Return [x, y] of the center of cell containing provided text 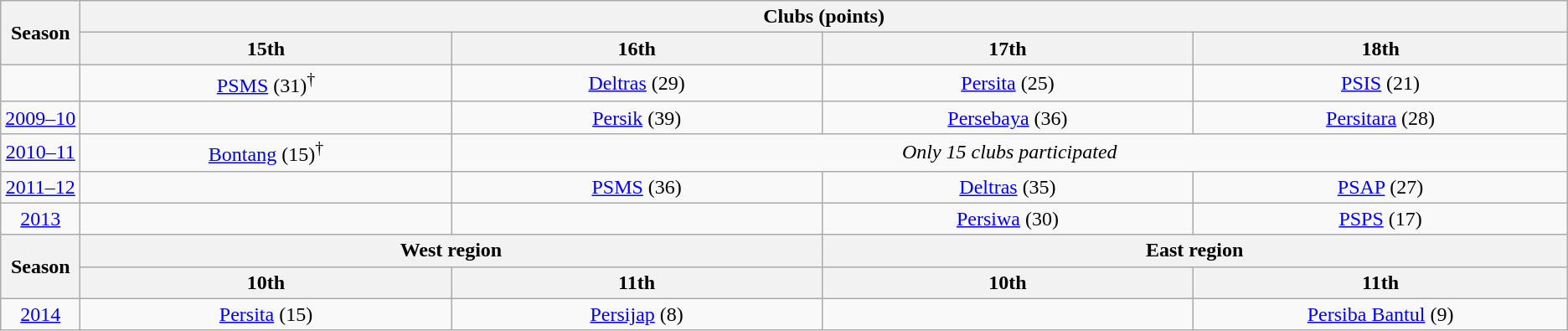
Deltras (29) [637, 84]
Only 15 clubs participated [1009, 153]
Bontang (15)† [266, 153]
18th [1380, 49]
Persiwa (30) [1008, 219]
Persita (15) [266, 314]
PSIS (21) [1380, 84]
2010–11 [40, 153]
PSAP (27) [1380, 187]
Persitara (28) [1380, 117]
Persita (25) [1008, 84]
Deltras (35) [1008, 187]
2011–12 [40, 187]
PSMS (31)† [266, 84]
Persijap (8) [637, 314]
15th [266, 49]
17th [1008, 49]
Persebaya (36) [1008, 117]
PSPS (17) [1380, 219]
2013 [40, 219]
Clubs (points) [824, 17]
Persiba Bantul (9) [1380, 314]
East region [1194, 251]
PSMS (36) [637, 187]
West region [451, 251]
2014 [40, 314]
16th [637, 49]
Persik (39) [637, 117]
2009–10 [40, 117]
